Output the (X, Y) coordinate of the center of the cell containing the given text.  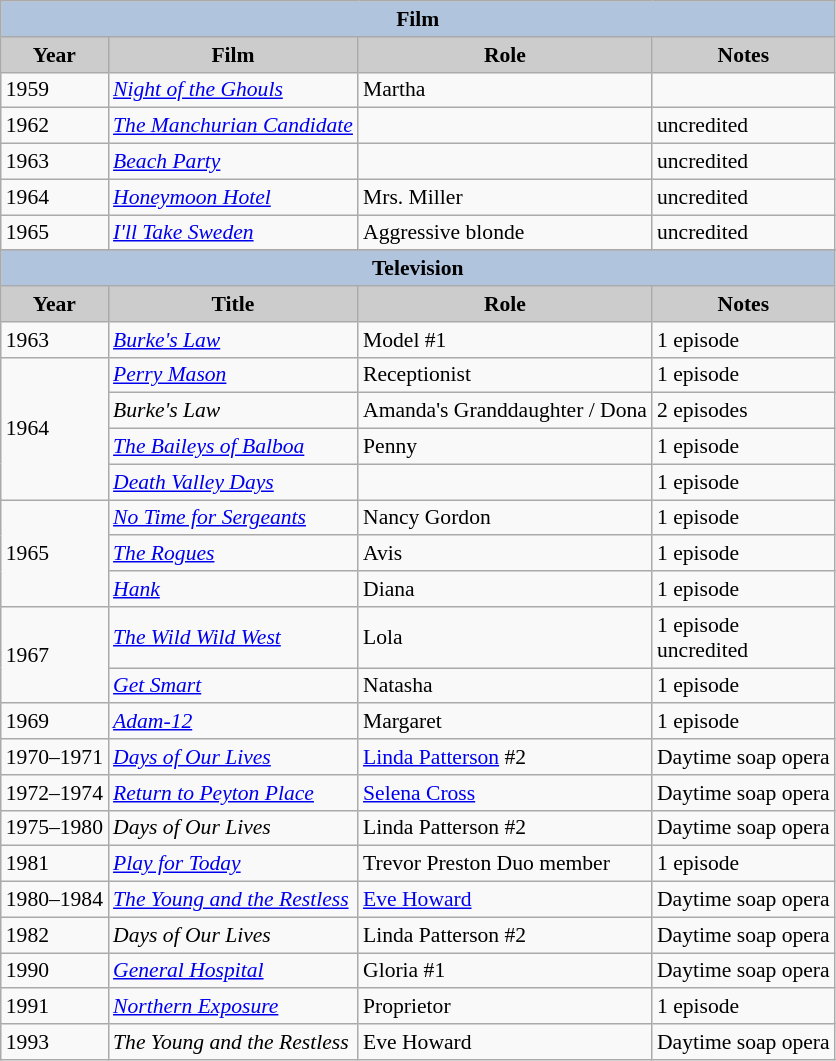
1991 (54, 1007)
Gloria #1 (505, 971)
Nancy Gordon (505, 518)
Receptionist (505, 375)
Hank (233, 589)
1962 (54, 126)
Perry Mason (233, 375)
The Manchurian Candidate (233, 126)
Natasha (505, 686)
Trevor Preston Duo member (505, 864)
The Wild Wild West (233, 638)
Diana (505, 589)
1990 (54, 971)
1969 (54, 722)
Television (418, 269)
Proprietor (505, 1007)
The Baileys of Balboa (233, 447)
General Hospital (233, 971)
Honeymoon Hotel (233, 197)
The Rogues (233, 554)
Return to Peyton Place (233, 793)
Martha (505, 90)
1981 (54, 864)
Northern Exposure (233, 1007)
Title (233, 304)
Adam-12 (233, 722)
Beach Party (233, 162)
Play for Today (233, 864)
Aggressive blonde (505, 233)
Lola (505, 638)
1993 (54, 1042)
1982 (54, 935)
Get Smart (233, 686)
1967 (54, 656)
Death Valley Days (233, 482)
Amanda's Granddaughter / Dona (505, 411)
I'll Take Sweden (233, 233)
Model #1 (505, 340)
1972–1974 (54, 793)
1970–1971 (54, 757)
Selena Cross (505, 793)
No Time for Sergeants (233, 518)
1959 (54, 90)
Night of the Ghouls (233, 90)
1 episodeuncredited (744, 638)
1975–1980 (54, 828)
Avis (505, 554)
Margaret (505, 722)
Penny (505, 447)
2 episodes (744, 411)
Mrs. Miller (505, 197)
1980–1984 (54, 900)
